Pinpoint the cell where the given text exists, returning its [X, Y] midpoint coordinate. 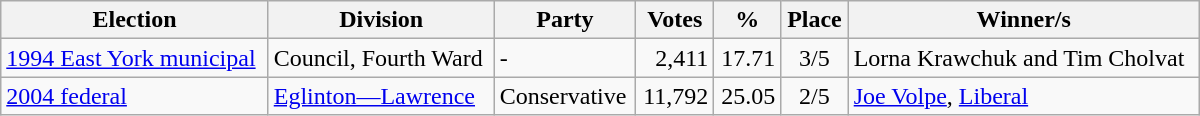
Party [564, 20]
Conservative [564, 96]
1994 East York municipal [134, 58]
Election [134, 20]
2004 federal [134, 96]
Lorna Krawchuk and Tim Cholvat [1024, 58]
% [748, 20]
Joe Volpe, Liberal [1024, 96]
Council, Fourth Ward [381, 58]
Eglinton—Lawrence [381, 96]
2,411 [675, 58]
2/5 [814, 96]
Division [381, 20]
25.05 [748, 96]
Place [814, 20]
11,792 [675, 96]
Winner/s [1024, 20]
- [564, 58]
3/5 [814, 58]
Votes [675, 20]
17.71 [748, 58]
